Search for the cell housing the specified text and yield its [X, Y] center coordinate. 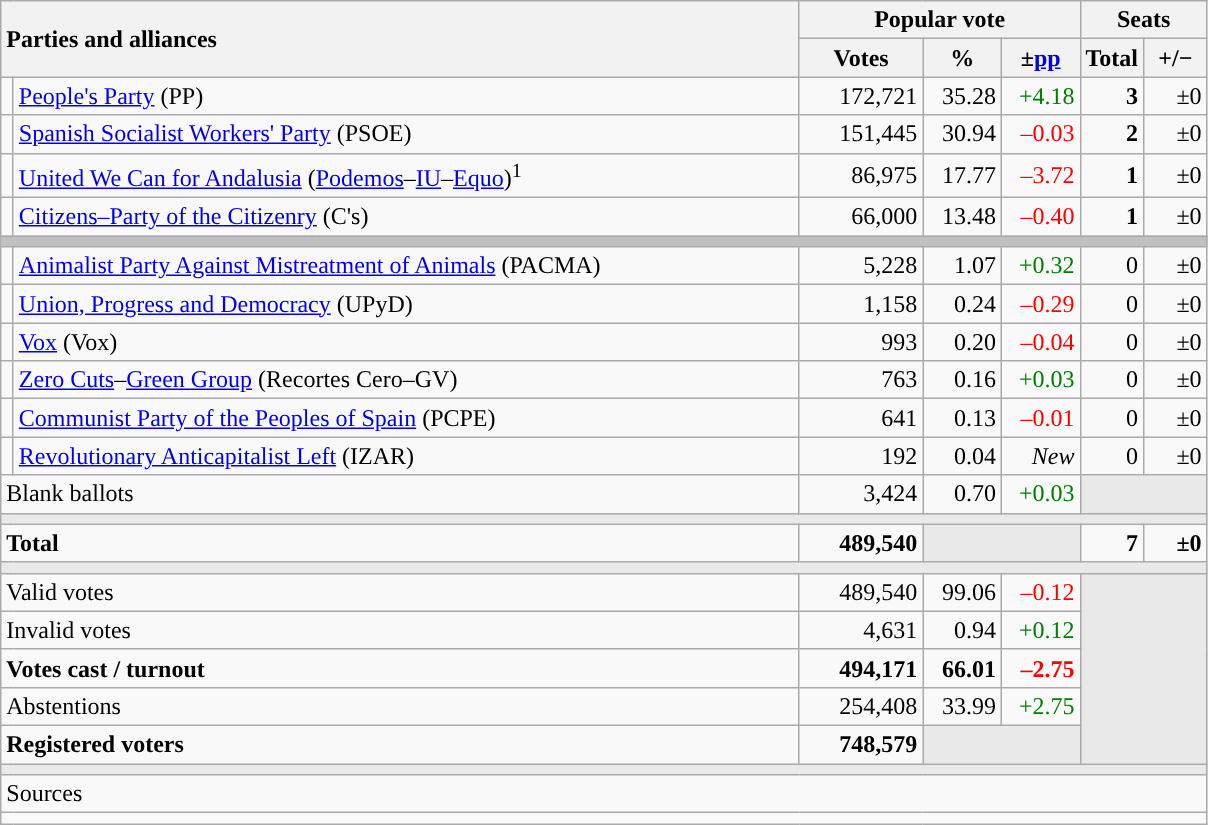
0.70 [962, 494]
Valid votes [400, 592]
993 [861, 342]
172,721 [861, 96]
30.94 [962, 134]
3,424 [861, 494]
Zero Cuts–Green Group (Recortes Cero–GV) [406, 380]
99.06 [962, 592]
+/− [1176, 58]
+2.75 [1040, 706]
±pp [1040, 58]
3 [1112, 96]
+0.12 [1040, 630]
33.99 [962, 706]
13.48 [962, 217]
Union, Progress and Democracy (UPyD) [406, 304]
+4.18 [1040, 96]
Popular vote [940, 20]
–0.01 [1040, 418]
Votes [861, 58]
66.01 [962, 668]
People's Party (PP) [406, 96]
5,228 [861, 266]
Spanish Socialist Workers' Party (PSOE) [406, 134]
2 [1112, 134]
0.24 [962, 304]
4,631 [861, 630]
35.28 [962, 96]
Sources [604, 794]
66,000 [861, 217]
151,445 [861, 134]
0.16 [962, 380]
–2.75 [1040, 668]
86,975 [861, 176]
1.07 [962, 266]
United We Can for Andalusia (Podemos–IU–Equo)1 [406, 176]
Votes cast / turnout [400, 668]
New [1040, 456]
–0.40 [1040, 217]
748,579 [861, 745]
–0.04 [1040, 342]
Seats [1144, 20]
7 [1112, 543]
17.77 [962, 176]
192 [861, 456]
Vox (Vox) [406, 342]
% [962, 58]
763 [861, 380]
–0.29 [1040, 304]
Citizens–Party of the Citizenry (C's) [406, 217]
Communist Party of the Peoples of Spain (PCPE) [406, 418]
+0.32 [1040, 266]
Invalid votes [400, 630]
641 [861, 418]
1,158 [861, 304]
0.04 [962, 456]
–0.12 [1040, 592]
Blank ballots [400, 494]
Parties and alliances [400, 39]
Revolutionary Anticapitalist Left (IZAR) [406, 456]
0.20 [962, 342]
0.94 [962, 630]
Abstentions [400, 706]
Registered voters [400, 745]
Animalist Party Against Mistreatment of Animals (PACMA) [406, 266]
0.13 [962, 418]
254,408 [861, 706]
–0.03 [1040, 134]
494,171 [861, 668]
–3.72 [1040, 176]
